From the cell containing the given text, extract its center point as (x, y) coordinate. 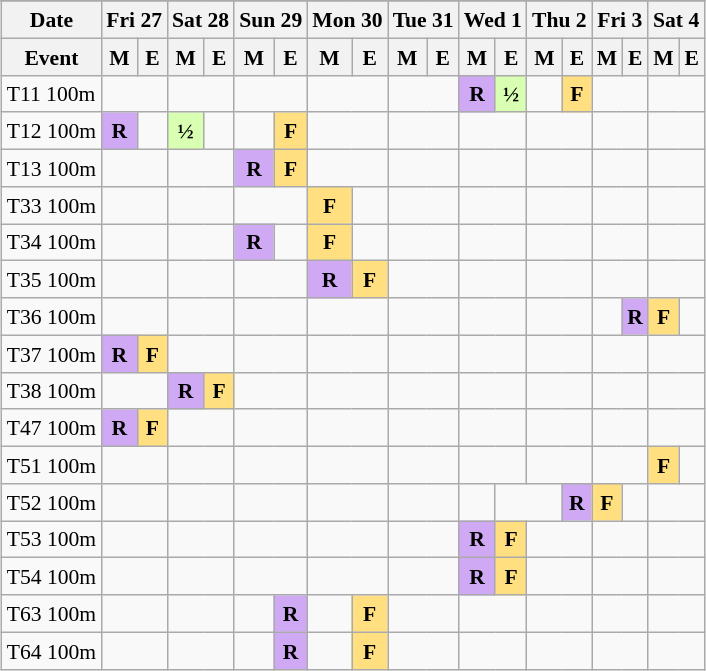
Sat 4 (676, 20)
T36 100m (52, 316)
Fri 27 (134, 20)
T64 100m (52, 650)
Wed 1 (493, 20)
Event (52, 56)
T33 100m (52, 204)
T47 100m (52, 428)
T11 100m (52, 94)
T37 100m (52, 354)
T12 100m (52, 130)
T35 100m (52, 280)
T34 100m (52, 242)
T38 100m (52, 390)
T54 100m (52, 576)
Sun 29 (270, 20)
Thu 2 (560, 20)
Sat 28 (200, 20)
Mon 30 (347, 20)
Date (52, 20)
T13 100m (52, 168)
T51 100m (52, 464)
T52 100m (52, 502)
T53 100m (52, 538)
T63 100m (52, 614)
Tue 31 (424, 20)
Fri 3 (620, 20)
